Determine the [X, Y] coordinate at the center of the cell enclosing the given text.  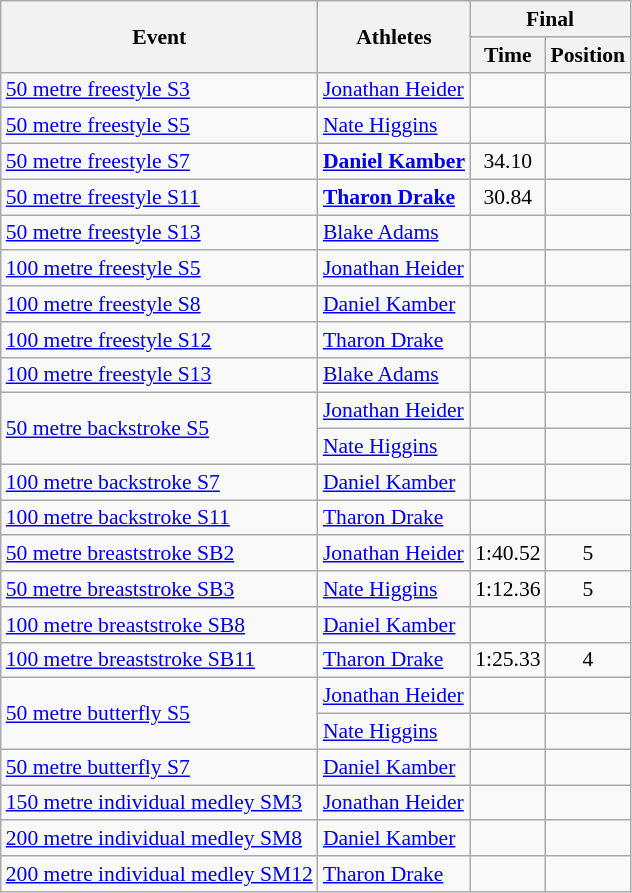
50 metre freestyle S7 [160, 162]
Event [160, 36]
Time [508, 55]
100 metre freestyle S13 [160, 375]
34.10 [508, 162]
150 metre individual medley SM3 [160, 803]
50 metre breaststroke SB3 [160, 589]
200 metre individual medley SM8 [160, 839]
50 metre butterfly S7 [160, 767]
100 metre freestyle S8 [160, 304]
50 metre freestyle S11 [160, 197]
50 metre breaststroke SB2 [160, 554]
1:12.36 [508, 589]
30.84 [508, 197]
50 metre freestyle S5 [160, 126]
50 metre butterfly S5 [160, 714]
50 metre freestyle S3 [160, 90]
Final [550, 19]
Athletes [394, 36]
4 [588, 660]
Position [588, 55]
1:40.52 [508, 554]
1:25.33 [508, 660]
100 metre backstroke S7 [160, 482]
100 metre backstroke S11 [160, 518]
100 metre breaststroke SB8 [160, 625]
100 metre freestyle S12 [160, 340]
100 metre freestyle S5 [160, 269]
100 metre breaststroke SB11 [160, 660]
200 metre individual medley SM12 [160, 874]
50 metre freestyle S13 [160, 233]
50 metre backstroke S5 [160, 428]
